From the cell containing the given text, extract its center point as [x, y] coordinate. 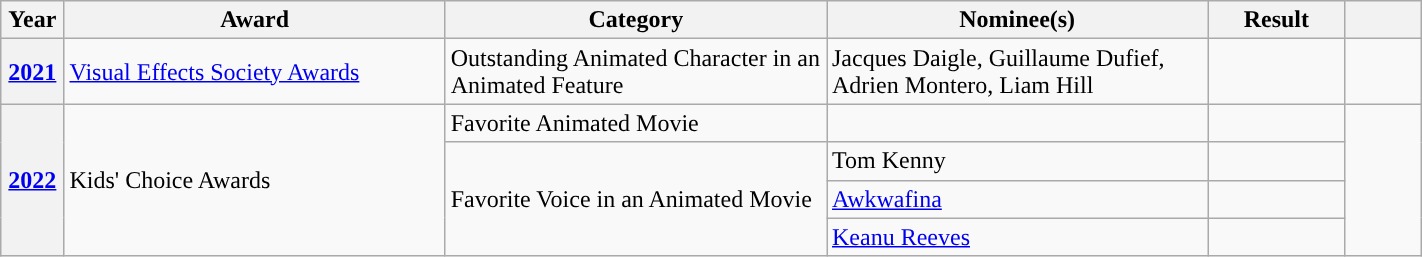
Favorite Voice in an Animated Movie [636, 199]
Jacques Daigle, Guillaume Dufief, Adrien Montero, Liam Hill [1016, 72]
Favorite Animated Movie [636, 123]
Visual Effects Society Awards [254, 72]
Keanu Reeves [1016, 237]
Award [254, 20]
Outstanding Animated Character in an Animated Feature [636, 72]
Category [636, 20]
Year [32, 20]
Result [1276, 20]
Awkwafina [1016, 199]
Nominee(s) [1016, 20]
Kids' Choice Awards [254, 180]
2022 [32, 180]
2021 [32, 72]
Tom Kenny [1016, 161]
